Locate the cell with the specified text and output its (X, Y) center coordinate. 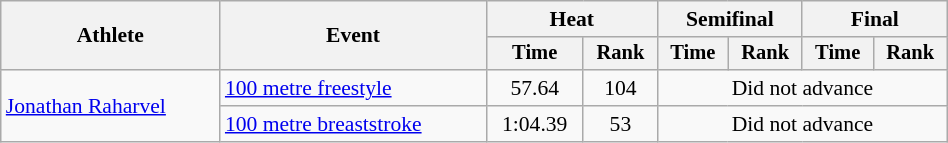
Semifinal (730, 19)
53 (620, 124)
100 metre freestyle (353, 88)
104 (620, 88)
Heat (572, 19)
1:04.39 (534, 124)
Athlete (110, 36)
100 metre breaststroke (353, 124)
57.64 (534, 88)
Jonathan Raharvel (110, 106)
Event (353, 36)
Final (874, 19)
